Return [x, y] of the center of cell containing provided text 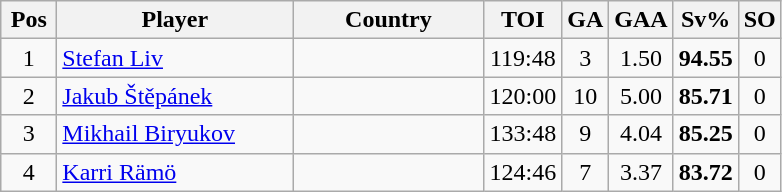
SO [760, 20]
124:46 [523, 172]
Karri Rämö [175, 172]
133:48 [523, 134]
4.04 [641, 134]
119:48 [523, 58]
4 [29, 172]
3.37 [641, 172]
Sv% [706, 20]
94.55 [706, 58]
1 [29, 58]
GA [586, 20]
120:00 [523, 96]
Pos [29, 20]
GAA [641, 20]
Stefan Liv [175, 58]
83.72 [706, 172]
Jakub Štěpánek [175, 96]
10 [586, 96]
85.71 [706, 96]
9 [586, 134]
5.00 [641, 96]
Country [388, 20]
1.50 [641, 58]
85.25 [706, 134]
2 [29, 96]
7 [586, 172]
Mikhail Biryukov [175, 134]
Player [175, 20]
TOI [523, 20]
